Detect which cell encompasses the target text, then output its (x, y) center coordinate. 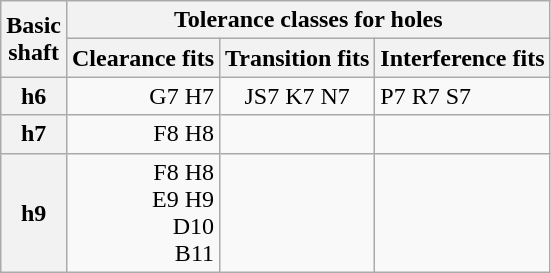
F8 H8 (142, 134)
JS7 K7 N7 (298, 96)
Tolerance classes for holes (308, 20)
Transition fits (298, 58)
h6 (34, 96)
Basicshaft (34, 39)
G7 H7 (142, 96)
h9 (34, 212)
F8 H8 E9 H9 D10 B11 (142, 212)
h7 (34, 134)
Clearance fits (142, 58)
P7 R7 S7 (462, 96)
Interference fits (462, 58)
